Pinpoint the cell where the given text exists, returning its [x, y] midpoint coordinate. 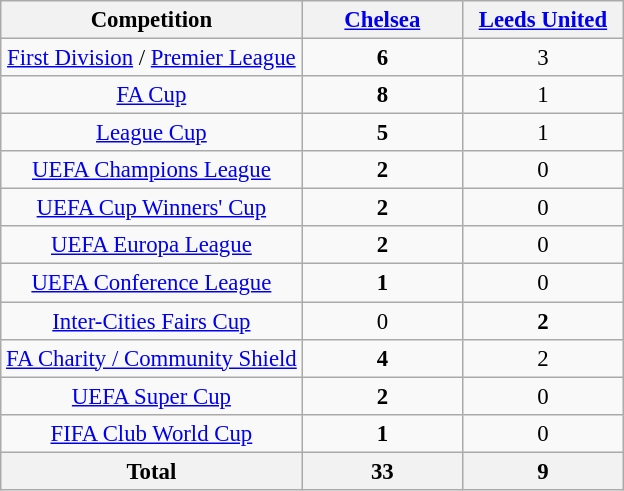
9 [544, 471]
Competition [152, 20]
Total [152, 471]
Chelsea [382, 20]
UEFA Super Cup [152, 396]
Leeds United [544, 20]
FA Cup [152, 95]
3 [544, 58]
FIFA Club World Cup [152, 433]
UEFA Conference League [152, 283]
UEFA Champions League [152, 170]
5 [382, 133]
Inter-Cities Fairs Cup [152, 321]
UEFA Cup Winners' Cup [152, 208]
4 [382, 358]
League Cup [152, 133]
First Division / Premier League [152, 58]
33 [382, 471]
UEFA Europa League [152, 245]
8 [382, 95]
6 [382, 58]
FA Charity / Community Shield [152, 358]
